For the text-containing cell, return its midpoint in [x, y] coordinate format. 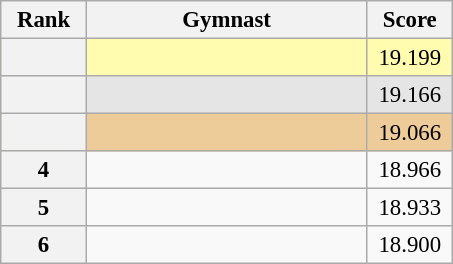
5 [44, 208]
Rank [44, 20]
18.966 [410, 170]
6 [44, 245]
19.066 [410, 133]
18.933 [410, 208]
Gymnast [226, 20]
Score [410, 20]
4 [44, 170]
18.900 [410, 245]
19.199 [410, 58]
19.166 [410, 95]
